Detect which cell encompasses the target text, then output its [X, Y] center coordinate. 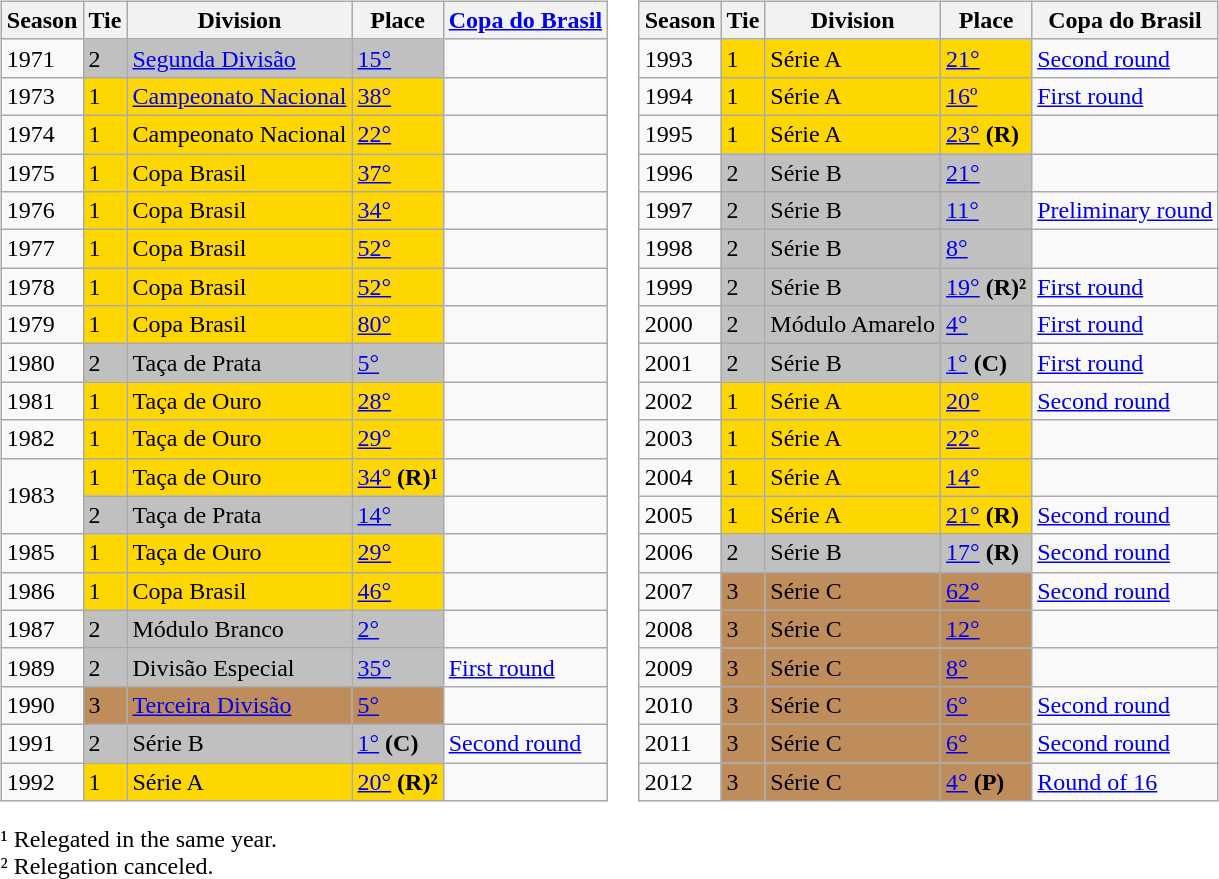
2005 [680, 515]
1993 [680, 58]
4° (P) [986, 781]
Divisão Especial [240, 667]
Módulo Branco [240, 629]
15° [398, 58]
21° (R) [986, 515]
1971 [42, 58]
Round of 16 [1125, 781]
37° [398, 173]
1977 [42, 249]
2008 [680, 629]
17° (R) [986, 553]
23° (R) [986, 134]
Módulo Amarelo [853, 325]
1994 [680, 96]
1975 [42, 173]
11° [986, 211]
1974 [42, 134]
1995 [680, 134]
62° [986, 591]
1996 [680, 173]
1976 [42, 211]
46° [398, 591]
1999 [680, 287]
2009 [680, 667]
2° [398, 629]
38° [398, 96]
20° (R)² [398, 781]
1992 [42, 781]
1986 [42, 591]
Segunda Divisão [240, 58]
1973 [42, 96]
Terceira Divisão [240, 705]
2003 [680, 439]
1982 [42, 439]
1998 [680, 249]
2006 [680, 553]
12° [986, 629]
28° [398, 401]
1991 [42, 743]
1985 [42, 553]
1989 [42, 667]
34° (R)¹ [398, 477]
1990 [42, 705]
2011 [680, 743]
2001 [680, 363]
2002 [680, 401]
20° [986, 401]
2007 [680, 591]
1980 [42, 363]
Preliminary round [1125, 211]
2004 [680, 477]
4° [986, 325]
1981 [42, 401]
2012 [680, 781]
1983 [42, 496]
2000 [680, 325]
80° [398, 325]
35° [398, 667]
19° (R)² [986, 287]
2010 [680, 705]
1997 [680, 211]
1979 [42, 325]
16º [986, 96]
34° [398, 211]
1978 [42, 287]
1987 [42, 629]
